Identify which cell holds the provided text, then report its [X, Y] central coordinate. 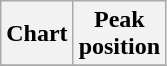
Peakposition [119, 34]
Chart [37, 34]
